Locate the cell with the specified text and output its (X, Y) center coordinate. 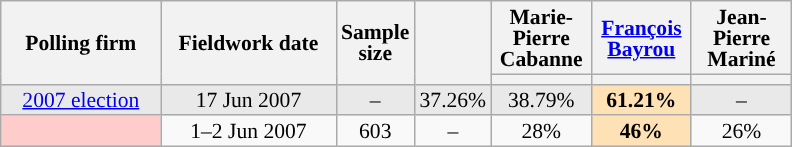
37.26% (452, 100)
603 (375, 132)
38.79% (541, 100)
17 Jun 2007 (248, 100)
61.21% (641, 100)
2007 election (81, 100)
Samplesize (375, 42)
Polling firm (81, 42)
46% (641, 132)
Marie-Pierre Cabanne (541, 38)
Jean-Pierre Mariné (741, 38)
28% (541, 132)
26% (741, 132)
François Bayrou (641, 38)
Fieldwork date (248, 42)
1–2 Jun 2007 (248, 132)
